Find where the given text appears and provide that cell's center as [x, y] coordinate. 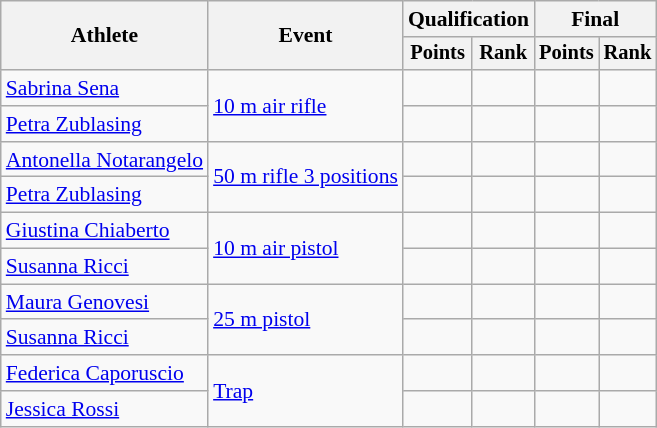
Maura Genovesi [104, 302]
10 m air pistol [306, 248]
Federica Caporuscio [104, 373]
Jessica Rossi [104, 409]
Athlete [104, 36]
Final [595, 19]
Qualification [468, 19]
Giustina Chiaberto [104, 231]
Sabrina Sena [104, 88]
25 m pistol [306, 320]
Antonella Notarangelo [104, 160]
Event [306, 36]
50 m rifle 3 positions [306, 178]
Trap [306, 390]
10 m air rifle [306, 106]
